Extract the [X, Y] coordinate from the center of the cell holding the provided text.  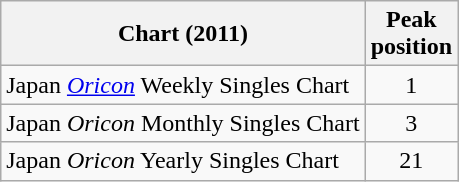
21 [411, 161]
Chart (2011) [183, 34]
1 [411, 85]
Japan Oricon Yearly Singles Chart [183, 161]
Japan Oricon Monthly Singles Chart [183, 123]
Peakposition [411, 34]
3 [411, 123]
Japan Oricon Weekly Singles Chart [183, 85]
